Locate the cell with the specified text and output its (X, Y) center coordinate. 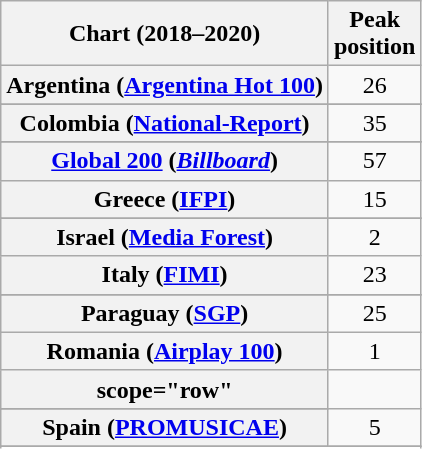
5 (374, 427)
Chart (2018–2020) (165, 34)
1 (374, 351)
23 (374, 275)
Italy (FIMI) (165, 275)
Global 200 (Billboard) (165, 161)
57 (374, 161)
Paraguay (SGP) (165, 313)
26 (374, 85)
35 (374, 123)
2 (374, 237)
scope="row" (165, 389)
Colombia (National-Report) (165, 123)
Spain (PROMUSICAE) (165, 427)
Israel (Media Forest) (165, 237)
Romania (Airplay 100) (165, 351)
Argentina (Argentina Hot 100) (165, 85)
25 (374, 313)
Peakposition (374, 34)
15 (374, 199)
Greece (IFPI) (165, 199)
